Output the [x, y] coordinate of the center of the cell containing the given text.  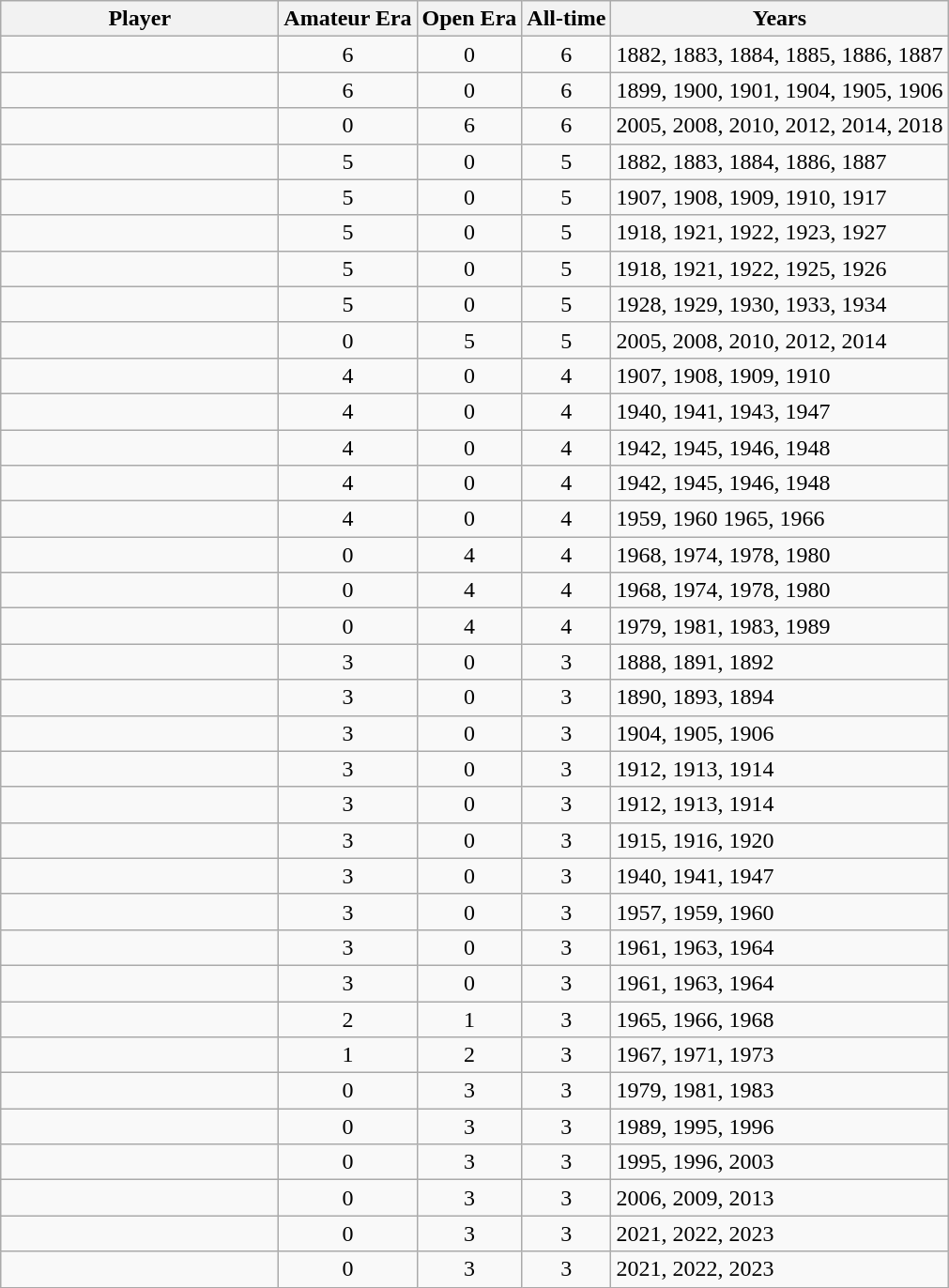
1918, 1921, 1922, 1923, 1927 [779, 233]
1959, 1960 1965, 1966 [779, 519]
1989, 1995, 1996 [779, 1127]
1979, 1981, 1983, 1989 [779, 626]
Years [779, 19]
1882, 1883, 1884, 1885, 1886, 1887 [779, 54]
1918, 1921, 1922, 1925, 1926 [779, 268]
Player [140, 19]
2006, 2009, 2013 [779, 1198]
1940, 1941, 1943, 1947 [779, 411]
2005, 2008, 2010, 2012, 2014 [779, 340]
1907, 1908, 1909, 1910 [779, 376]
Amateur Era [347, 19]
1888, 1891, 1892 [779, 662]
All-time [567, 19]
1979, 1981, 1983 [779, 1091]
1995, 1996, 2003 [779, 1162]
1882, 1883, 1884, 1886, 1887 [779, 161]
1928, 1929, 1930, 1933, 1934 [779, 304]
1940, 1941, 1947 [779, 876]
1965, 1966, 1968 [779, 1019]
1904, 1905, 1906 [779, 733]
1915, 1916, 1920 [779, 840]
1899, 1900, 1901, 1904, 1905, 1906 [779, 90]
1957, 1959, 1960 [779, 912]
1967, 1971, 1973 [779, 1055]
1890, 1893, 1894 [779, 698]
2005, 2008, 2010, 2012, 2014, 2018 [779, 126]
Open Era [469, 19]
1907, 1908, 1909, 1910, 1917 [779, 197]
